Return the (x, y) coordinate for the center point of the cell that contains the specified text.  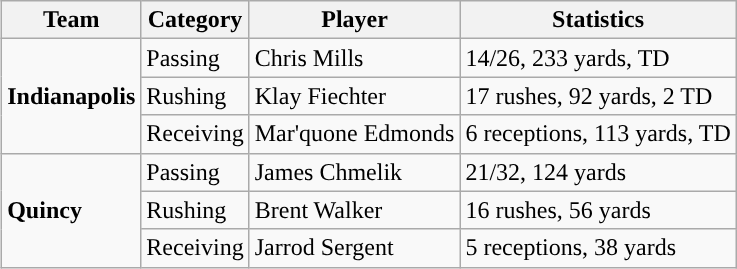
17 rushes, 92 yards, 2 TD (598, 96)
Player (354, 20)
6 receptions, 113 yards, TD (598, 134)
James Chmelik (354, 172)
16 rushes, 56 yards (598, 210)
5 receptions, 38 yards (598, 248)
Chris Mills (354, 58)
21/32, 124 yards (598, 172)
14/26, 233 yards, TD (598, 58)
Indianapolis (72, 96)
Quincy (72, 210)
Brent Walker (354, 210)
Category (195, 20)
Team (72, 20)
Jarrod Sergent (354, 248)
Statistics (598, 20)
Klay Fiechter (354, 96)
Mar'quone Edmonds (354, 134)
